Search for the cell housing the specified text and yield its [x, y] center coordinate. 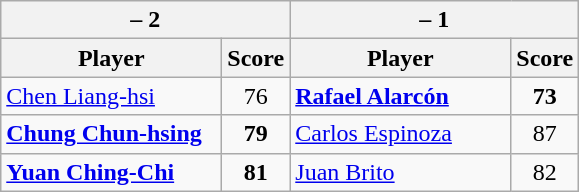
– 1 [434, 20]
Juan Brito [400, 172]
81 [256, 172]
Carlos Espinoza [400, 134]
– 2 [146, 20]
73 [545, 96]
Yuan Ching-Chi [112, 172]
Chung Chun-hsing [112, 134]
Chen Liang-hsi [112, 96]
87 [545, 134]
82 [545, 172]
79 [256, 134]
Rafael Alarcón [400, 96]
76 [256, 96]
